Search for the cell housing the specified text and yield its (X, Y) center coordinate. 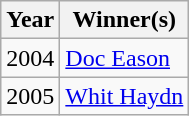
Year (30, 20)
Doc Eason (124, 58)
Winner(s) (124, 20)
Whit Haydn (124, 96)
2005 (30, 96)
2004 (30, 58)
